Provide the (x, y) coordinate of the cell's center where the given text is located.  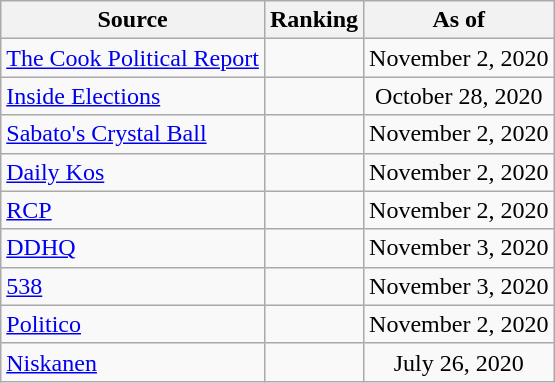
Sabato's Crystal Ball (133, 134)
538 (133, 286)
Source (133, 20)
Daily Kos (133, 172)
October 28, 2020 (459, 96)
As of (459, 20)
July 26, 2020 (459, 362)
RCP (133, 210)
Niskanen (133, 362)
Inside Elections (133, 96)
The Cook Political Report (133, 58)
Politico (133, 324)
Ranking (314, 20)
DDHQ (133, 248)
